Identify which cell holds the provided text, then report its (x, y) central coordinate. 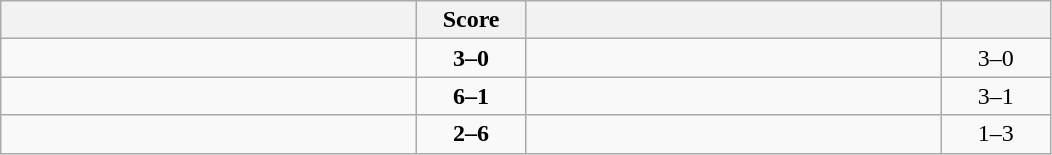
6–1 (472, 96)
Score (472, 20)
3–1 (996, 96)
2–6 (472, 134)
1–3 (996, 134)
